Capture the cell that displays the provided text and extract its [x, y] central coordinate. 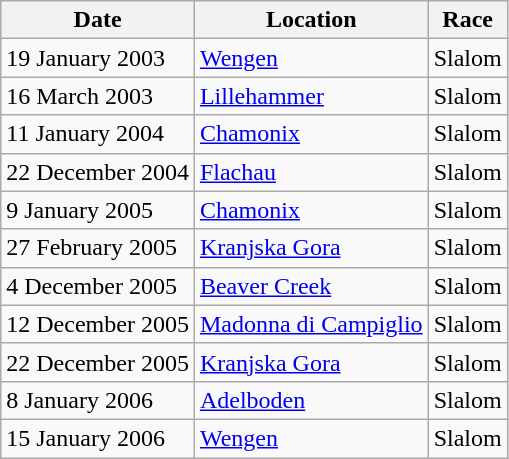
Race [468, 20]
27 February 2005 [98, 248]
Lillehammer [311, 96]
Flachau [311, 172]
11 January 2004 [98, 134]
Madonna di Campiglio [311, 324]
9 January 2005 [98, 210]
Date [98, 20]
15 January 2006 [98, 438]
4 December 2005 [98, 286]
Location [311, 20]
12 December 2005 [98, 324]
16 March 2003 [98, 96]
22 December 2004 [98, 172]
19 January 2003 [98, 58]
22 December 2005 [98, 362]
Adelboden [311, 400]
Beaver Creek [311, 286]
8 January 2006 [98, 400]
